Provide the (X, Y) coordinate of the cell's center where the given text is located.  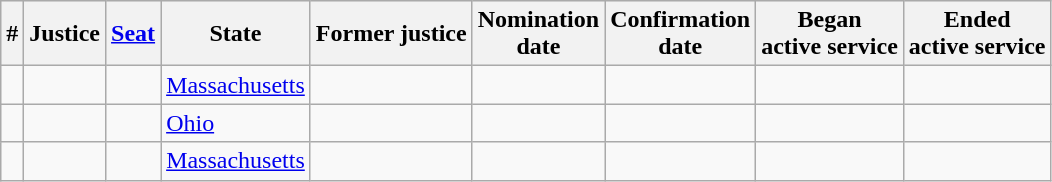
Endedactive service (977, 34)
Beganactive service (830, 34)
Ohio (236, 123)
Confirmationdate (680, 34)
Nominationdate (538, 34)
State (236, 34)
Seat (134, 34)
Former justice (391, 34)
# (12, 34)
Justice (65, 34)
